Capture the cell that displays the provided text and extract its (x, y) central coordinate. 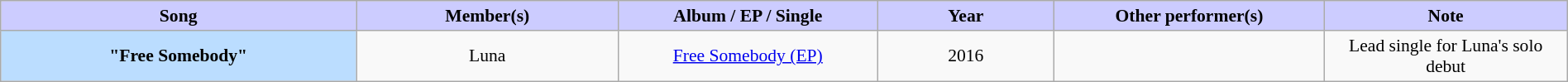
Lead single for Luna's solo debut (1446, 55)
Free Somebody (EP) (748, 55)
Other performer(s) (1189, 16)
Year (966, 16)
"Free Somebody" (179, 55)
Song (179, 16)
2016 (966, 55)
Album / EP / Single (748, 16)
Member(s) (488, 16)
Note (1446, 16)
Luna (488, 55)
